Return (x, y) of the center of cell containing provided text 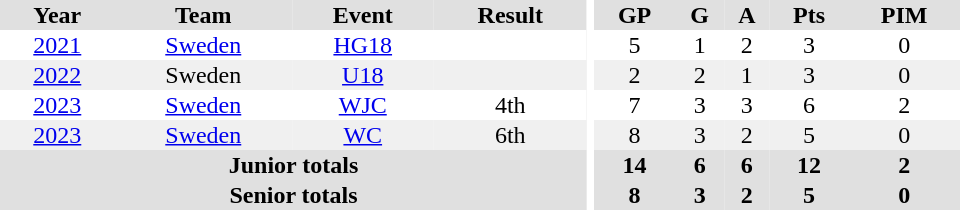
Result (511, 15)
GP (635, 15)
Year (58, 15)
WC (363, 135)
Senior totals (294, 195)
14 (635, 165)
7 (635, 105)
WJC (363, 105)
Team (204, 15)
U18 (363, 75)
A (747, 15)
2021 (58, 45)
6th (511, 135)
2022 (58, 75)
4th (511, 105)
PIM (904, 15)
Pts (810, 15)
Junior totals (294, 165)
12 (810, 165)
G (700, 15)
Event (363, 15)
HG18 (363, 45)
